Pinpoint the cell where the given text exists, returning its [x, y] midpoint coordinate. 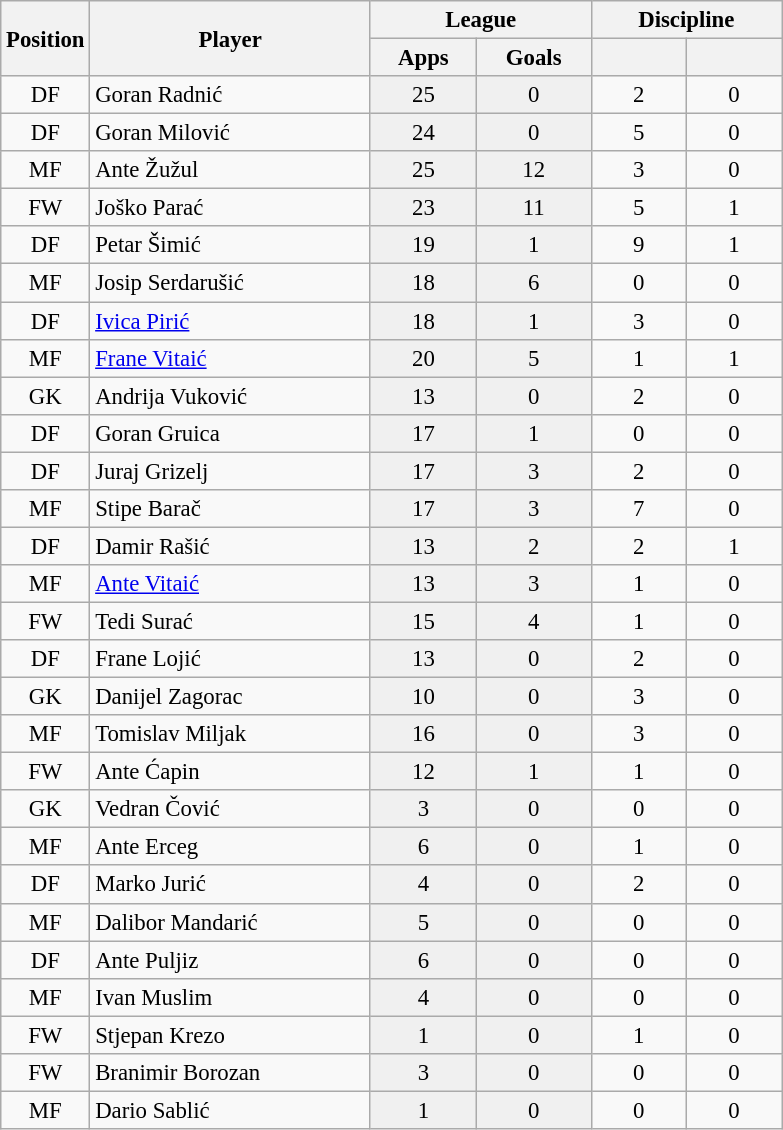
Andrija Vuković [230, 396]
Goran Milović [230, 133]
Apps [423, 58]
Ante Ćapin [230, 772]
Ante Erceg [230, 847]
23 [423, 208]
Goran Radnić [230, 95]
7 [638, 509]
Ante Puljiz [230, 960]
9 [638, 245]
11 [534, 208]
15 [423, 621]
Stjepan Krezo [230, 1035]
Damir Rašić [230, 546]
Joško Parać [230, 208]
Frane Vitaić [230, 358]
Vedran Čović [230, 809]
19 [423, 245]
Tedi Surać [230, 621]
Juraj Grizelj [230, 471]
Dalibor Mandarić [230, 922]
Tomislav Miljak [230, 734]
Danijel Zagorac [230, 697]
Ivica Pirić [230, 321]
Dario Sablić [230, 1110]
Petar Šimić [230, 245]
Goals [534, 58]
Branimir Borozan [230, 1073]
Frane Lojić [230, 659]
Position [46, 38]
16 [423, 734]
Player [230, 38]
Discipline [686, 20]
20 [423, 358]
Ivan Muslim [230, 997]
Stipe Barač [230, 509]
Ante Žužul [230, 170]
24 [423, 133]
Marko Jurić [230, 885]
Ante Vitaić [230, 584]
Josip Serdarušić [230, 283]
League [480, 20]
10 [423, 697]
Goran Gruica [230, 433]
